Scan for the cell matching the given text and deliver its [x, y] coordinate at center. 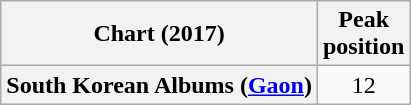
Chart (2017) [160, 34]
South Korean Albums (Gaon) [160, 85]
12 [363, 85]
Peakposition [363, 34]
